Pinpoint the cell where the given text exists, returning its (X, Y) midpoint coordinate. 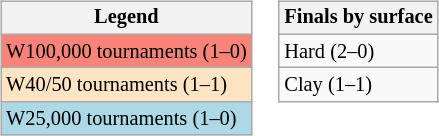
Finals by surface (358, 18)
W100,000 tournaments (1–0) (126, 51)
Clay (1–1) (358, 85)
W40/50 tournaments (1–1) (126, 85)
W25,000 tournaments (1–0) (126, 119)
Hard (2–0) (358, 51)
Legend (126, 18)
